Provide the (x, y) coordinate of the cell's center where the given text is located.  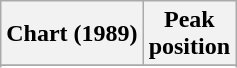
Peakposition (189, 34)
Chart (1989) (72, 34)
